Identify which cell holds the provided text, then report its (X, Y) central coordinate. 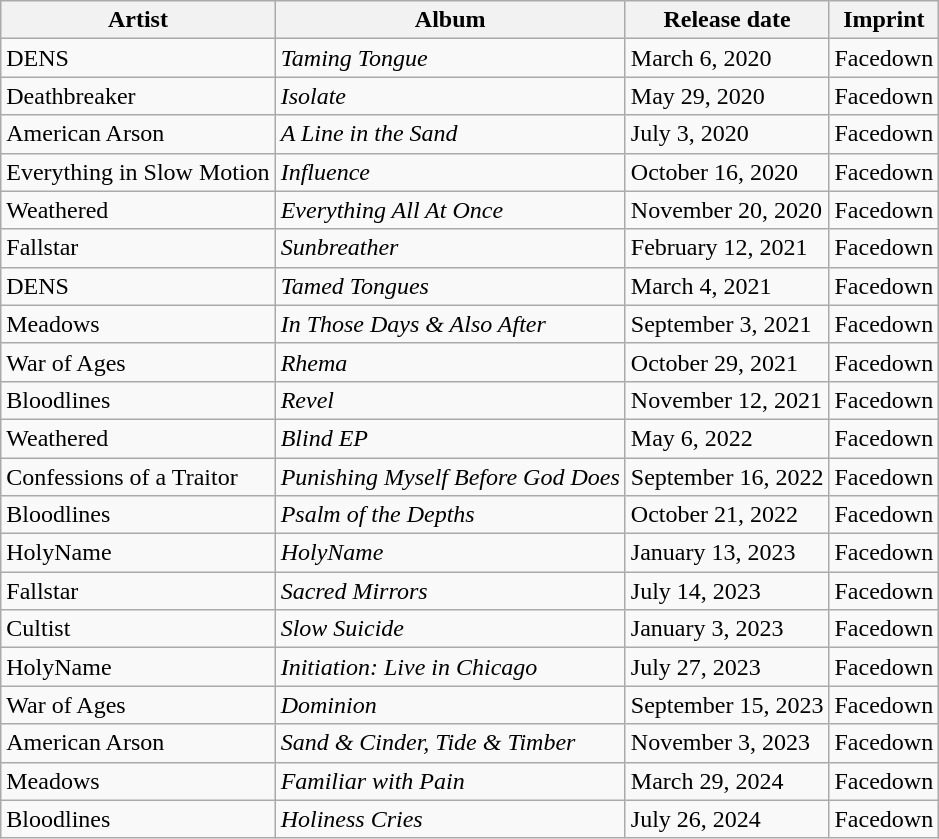
Holiness Cries (450, 819)
March 29, 2024 (727, 781)
Influence (450, 172)
February 12, 2021 (727, 248)
Rhema (450, 362)
July 27, 2023 (727, 667)
A Line in the Sand (450, 134)
Blind EP (450, 438)
Slow Suicide (450, 629)
January 3, 2023 (727, 629)
Sunbreather (450, 248)
November 12, 2021 (727, 400)
July 3, 2020 (727, 134)
Artist (138, 20)
Deathbreaker (138, 96)
Confessions of a Traitor (138, 477)
July 26, 2024 (727, 819)
September 15, 2023 (727, 705)
Sand & Cinder, Tide & Timber (450, 743)
Punishing Myself Before God Does (450, 477)
Taming Tongue (450, 58)
Initiation: Live in Chicago (450, 667)
October 29, 2021 (727, 362)
Sacred Mirrors (450, 591)
November 3, 2023 (727, 743)
May 6, 2022 (727, 438)
Psalm of the Depths (450, 515)
July 14, 2023 (727, 591)
September 16, 2022 (727, 477)
March 4, 2021 (727, 286)
Revel (450, 400)
October 16, 2020 (727, 172)
Release date (727, 20)
Everything in Slow Motion (138, 172)
January 13, 2023 (727, 553)
Album (450, 20)
Familiar with Pain (450, 781)
Tamed Tongues (450, 286)
Cultist (138, 629)
November 20, 2020 (727, 210)
October 21, 2022 (727, 515)
Everything All At Once (450, 210)
In Those Days & Also After (450, 324)
May 29, 2020 (727, 96)
Imprint (884, 20)
September 3, 2021 (727, 324)
March 6, 2020 (727, 58)
Isolate (450, 96)
Dominion (450, 705)
